Capture the cell that displays the provided text and extract its (X, Y) central coordinate. 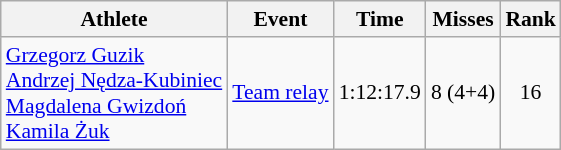
1:12:17.9 (380, 93)
Team relay (280, 93)
16 (530, 93)
Event (280, 19)
Rank (530, 19)
Time (380, 19)
Grzegorz GuzikAndrzej Nędza-KubiniecMagdalena GwizdońKamila Żuk (114, 93)
8 (4+4) (463, 93)
Athlete (114, 19)
Misses (463, 19)
